Pinpoint the cell where the given text exists, returning its [x, y] midpoint coordinate. 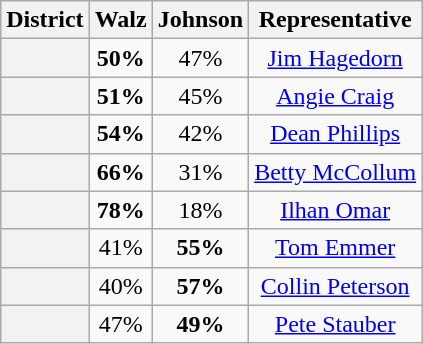
45% [200, 96]
District [45, 20]
Betty McCollum [336, 172]
Ilhan Omar [336, 210]
78% [120, 210]
Representative [336, 20]
49% [200, 324]
66% [120, 172]
Tom Emmer [336, 248]
51% [120, 96]
42% [200, 134]
41% [120, 248]
18% [200, 210]
31% [200, 172]
50% [120, 58]
Collin Peterson [336, 286]
Angie Craig [336, 96]
Walz [120, 20]
Jim Hagedorn [336, 58]
Dean Phillips [336, 134]
54% [120, 134]
Johnson [200, 20]
57% [200, 286]
40% [120, 286]
55% [200, 248]
Pete Stauber [336, 324]
